Scan for the cell matching the given text and deliver its (x, y) coordinate at center. 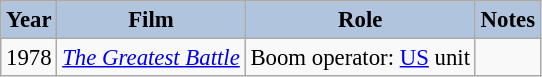
Role (360, 20)
Notes (508, 20)
1978 (29, 58)
The Greatest Battle (151, 58)
Boom operator: US unit (360, 58)
Film (151, 20)
Year (29, 20)
